Extract the [x, y] coordinate from the center of the cell holding the provided text.  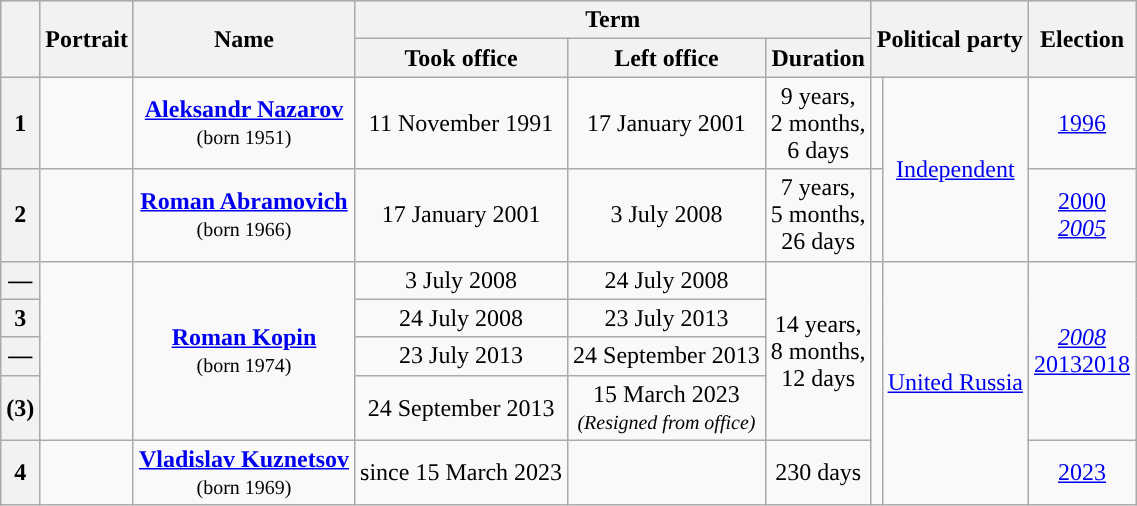
Duration [818, 58]
230 days [818, 472]
Election [1082, 39]
Political party [950, 39]
Roman Kopin(born 1974) [244, 350]
1 [20, 123]
Portrait [87, 39]
4 [20, 472]
7 years,5 months,26 days [818, 215]
200820132018 [1082, 350]
1996 [1082, 123]
Vladislav Kuznetsov(born 1969) [244, 472]
Term [613, 20]
(3) [20, 408]
Left office [667, 58]
2023 [1082, 472]
15 March 2023(Resigned from office) [667, 408]
14 years,8 months,12 days [818, 350]
Aleksandr Nazarov(born 1951) [244, 123]
20002005 [1082, 215]
Independent [955, 169]
Name [244, 39]
Roman Abramovich(born 1966) [244, 215]
9 years,2 months,6 days [818, 123]
United Russia [955, 383]
Took office [462, 58]
3 [20, 318]
11 November 1991 [462, 123]
2 [20, 215]
since 15 March 2023 [462, 472]
